Determine the (x, y) coordinate at the center of the cell enclosing the given text.  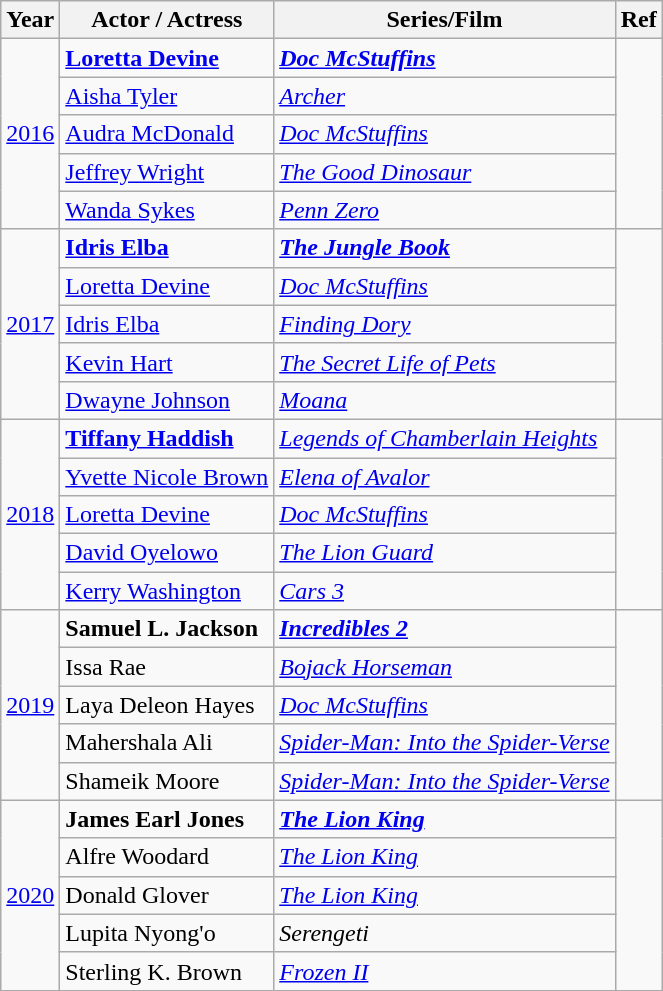
Issa Rae (167, 667)
David Oyelowo (167, 553)
Archer (444, 96)
Donald Glover (167, 895)
2019 (30, 705)
James Earl Jones (167, 819)
2017 (30, 324)
2018 (30, 514)
Tiffany Haddish (167, 438)
Mahershala Ali (167, 743)
Actor / Actress (167, 20)
Year (30, 20)
Elena of Avalor (444, 477)
Penn Zero (444, 210)
2016 (30, 134)
Lupita Nyong'o (167, 933)
Audra McDonald (167, 134)
Finding Dory (444, 324)
Sterling K. Brown (167, 971)
The Good Dinosaur (444, 172)
Wanda Sykes (167, 210)
2020 (30, 895)
Bojack Horseman (444, 667)
Alfre Woodard (167, 857)
Shameik Moore (167, 781)
Legends of Chamberlain Heights (444, 438)
Kerry Washington (167, 591)
Laya Deleon Hayes (167, 705)
Ref (638, 20)
Yvette Nicole Brown (167, 477)
The Secret Life of Pets (444, 362)
Cars 3 (444, 591)
Serengeti (444, 933)
Series/Film (444, 20)
Moana (444, 400)
The Jungle Book (444, 248)
Dwayne Johnson (167, 400)
Jeffrey Wright (167, 172)
Aisha Tyler (167, 96)
The Lion Guard (444, 553)
Samuel L. Jackson (167, 629)
Frozen II (444, 971)
Kevin Hart (167, 362)
Incredibles 2 (444, 629)
